Scan for the cell matching the given text and deliver its [X, Y] coordinate at center. 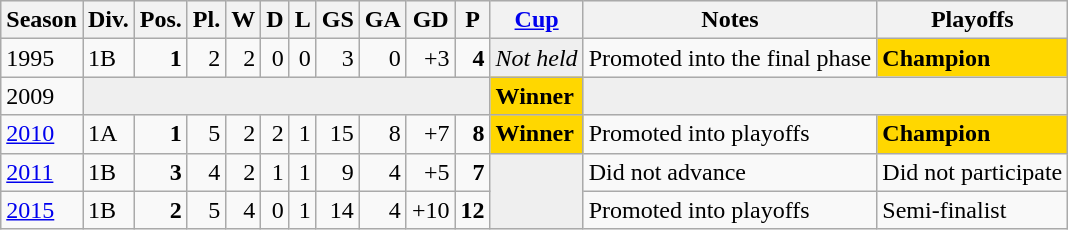
2011 [42, 172]
Season [42, 20]
GS [338, 20]
2015 [42, 210]
Did not advance [730, 172]
GD [430, 20]
Notes [730, 20]
Cup [536, 20]
15 [338, 134]
7 [472, 172]
Did not participate [972, 172]
Div. [108, 20]
L [302, 20]
12 [472, 210]
+7 [430, 134]
P [472, 20]
1A [108, 134]
2009 [42, 96]
Pl. [206, 20]
Pos. [160, 20]
W [244, 20]
Not held [536, 58]
GA [382, 20]
+5 [430, 172]
+3 [430, 58]
1995 [42, 58]
Semi-finalist [972, 210]
D [275, 20]
Playoffs [972, 20]
14 [338, 210]
9 [338, 172]
Promoted into the final phase [730, 58]
+10 [430, 210]
2010 [42, 134]
